Find where the given text appears and provide that cell's center as (x, y) coordinate. 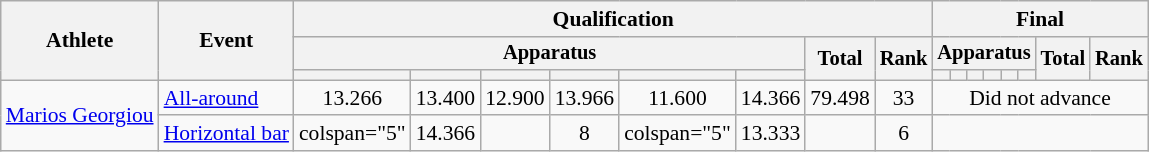
79.498 (840, 98)
33 (904, 98)
13.266 (352, 98)
13.400 (446, 98)
Horizontal bar (226, 134)
6 (904, 134)
11.600 (678, 98)
All-around (226, 98)
Event (226, 40)
12.900 (514, 98)
Did not advance (1040, 98)
Athlete (80, 40)
13.333 (770, 134)
8 (584, 134)
Final (1040, 19)
13.966 (584, 98)
Qualification (613, 19)
Marios Georgiou (80, 116)
